For the text-containing cell, return its midpoint in [x, y] coordinate format. 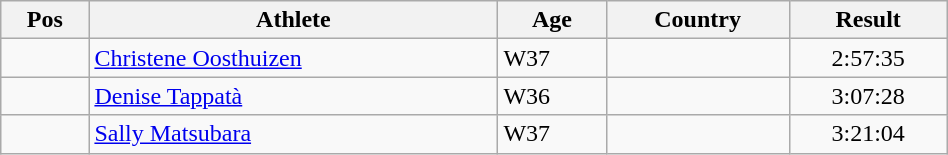
3:21:04 [868, 134]
Country [698, 20]
W36 [552, 96]
2:57:35 [868, 58]
Christene Oosthuizen [294, 58]
Sally Matsubara [294, 134]
3:07:28 [868, 96]
Pos [45, 20]
Age [552, 20]
Denise Tappatà [294, 96]
Result [868, 20]
Athlete [294, 20]
